Locate the cell with the specified text and output its [X, Y] center coordinate. 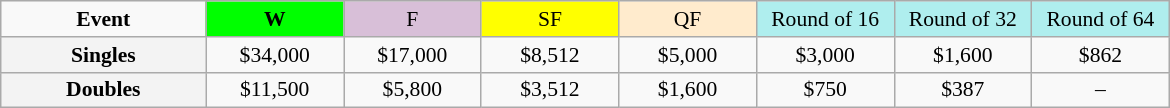
$3,512 [550, 90]
$5,800 [413, 90]
Round of 16 [825, 19]
$5,000 [688, 55]
W [275, 19]
Round of 64 [1101, 19]
Singles [104, 55]
Doubles [104, 90]
F [413, 19]
QF [688, 19]
$17,000 [413, 55]
Event [104, 19]
$34,000 [275, 55]
$8,512 [550, 55]
$750 [825, 90]
$387 [963, 90]
Round of 32 [963, 19]
– [1101, 90]
$862 [1101, 55]
$11,500 [275, 90]
$3,000 [825, 55]
SF [550, 19]
